Provide the [x, y] coordinate of the cell's center where the given text is located.  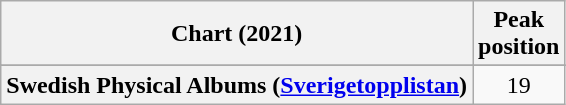
Chart (2021) [237, 34]
Peakposition [519, 34]
Swedish Physical Albums (Sverigetopplistan) [237, 85]
19 [519, 85]
